Return the (x, y) coordinate for the center point of the cell that contains the specified text.  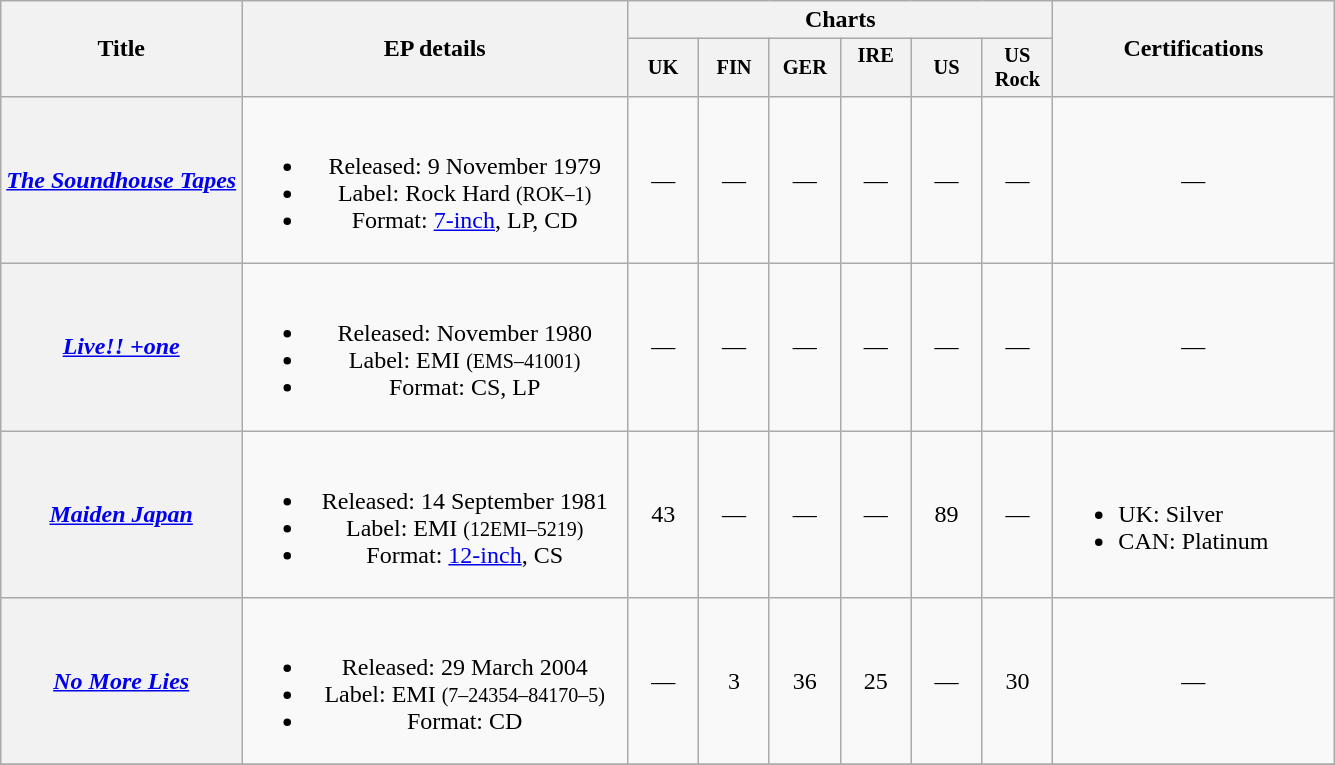
Released: 29 March 2004Label: EMI (7–24354–84170–5)Format: CD (435, 682)
Charts (840, 20)
Title (122, 49)
GER (804, 68)
UK (664, 68)
The Soundhouse Tapes (122, 180)
IRE (876, 68)
3 (734, 682)
43 (664, 514)
Released: 9 November 1979Label: Rock Hard (ROK–1)Format: 7-inch, LP, CD (435, 180)
EP details (435, 49)
30 (1018, 682)
Live!! +one (122, 348)
FIN (734, 68)
Released: 14 September 1981Label: EMI (12EMI–5219)Format: 12-inch, CS (435, 514)
US (946, 68)
89 (946, 514)
US Rock (1018, 68)
No More Lies (122, 682)
UK: SilverCAN: Platinum (1194, 514)
Certifications (1194, 49)
25 (876, 682)
Maiden Japan (122, 514)
36 (804, 682)
Released: November 1980Label: EMI (EMS–41001)Format: CS, LP (435, 348)
